Determine the [x, y] coordinate at the center of the cell enclosing the given text.  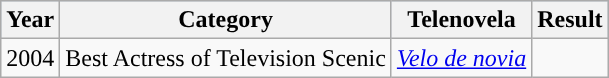
2004 [30, 58]
Result [570, 20]
Velo de novia [461, 58]
Best Actress of Television Scenic [226, 58]
Year [30, 20]
Category [226, 20]
Telenovela [461, 20]
